Search for the cell housing the specified text and yield its [X, Y] center coordinate. 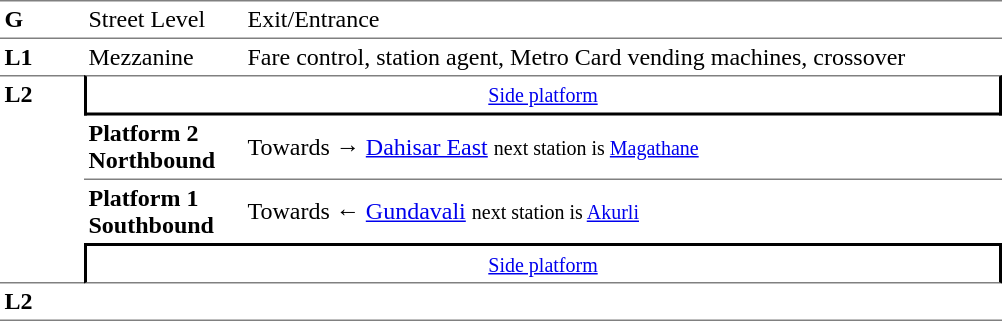
L2 [42, 179]
Street Level [164, 20]
L1 [42, 57]
Platform 1Southbound [164, 212]
Fare control, station agent, Metro Card vending machines, crossover [622, 57]
Mezzanine [164, 57]
Towards → Dahisar East next station is Magathane [622, 148]
G [42, 20]
Platform 2Northbound [164, 148]
Exit/Entrance [622, 20]
Towards ← Gundavali next station is Akurli [622, 212]
